For the text-containing cell, return its midpoint in (X, Y) coordinate format. 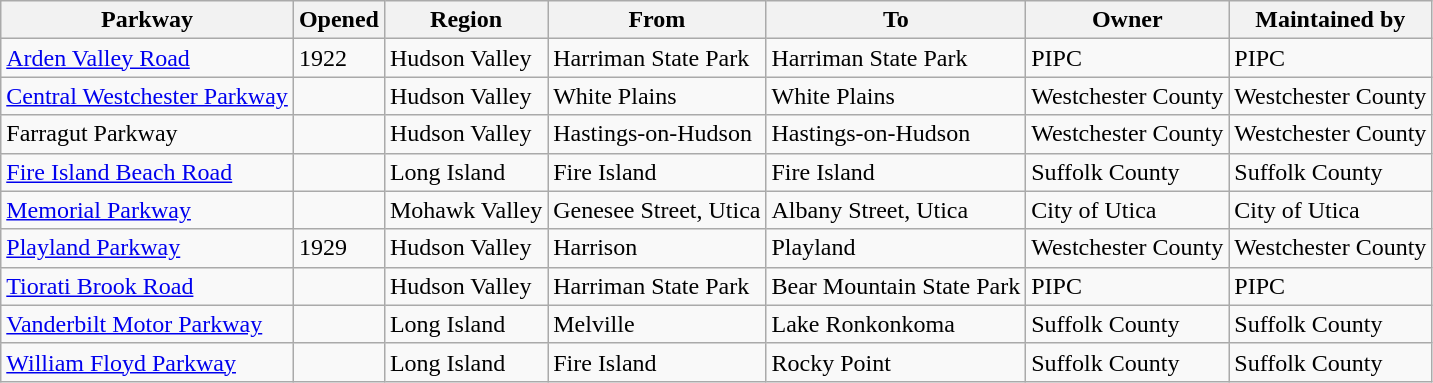
Opened (338, 20)
Region (466, 20)
Bear Mountain State Park (896, 286)
Vanderbilt Motor Parkway (148, 324)
1922 (338, 58)
Melville (657, 324)
Tiorati Brook Road (148, 286)
To (896, 20)
Harrison (657, 248)
From (657, 20)
1929 (338, 248)
Rocky Point (896, 362)
Lake Ronkonkoma (896, 324)
Playland (896, 248)
Owner (1128, 20)
Memorial Parkway (148, 210)
Albany Street, Utica (896, 210)
Mohawk Valley (466, 210)
Parkway (148, 20)
Central Westchester Parkway (148, 96)
Arden Valley Road (148, 58)
Fire Island Beach Road (148, 172)
Maintained by (1330, 20)
Farragut Parkway (148, 134)
Genesee Street, Utica (657, 210)
Playland Parkway (148, 248)
William Floyd Parkway (148, 362)
